Capture the cell that displays the provided text and extract its [x, y] central coordinate. 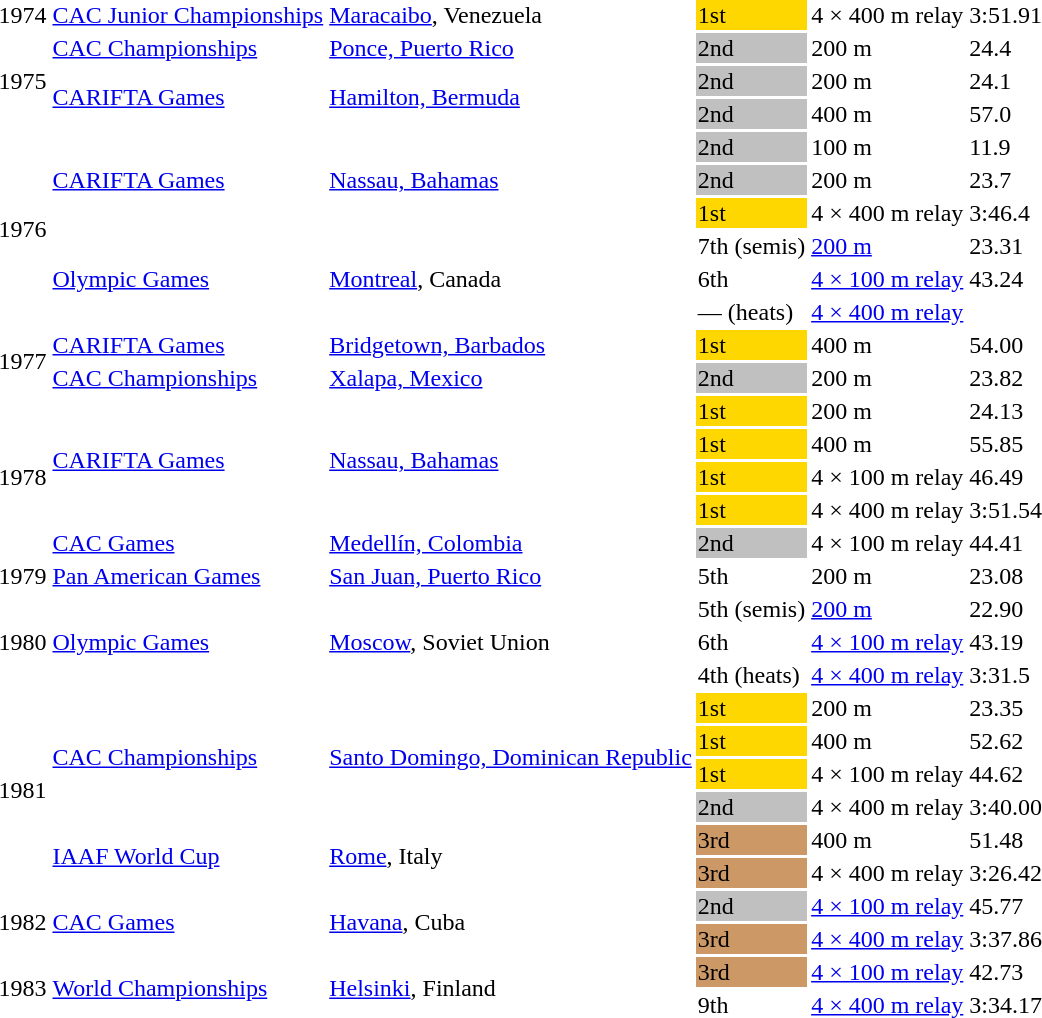
Havana, Cuba [511, 922]
100 m [888, 147]
Bridgetown, Barbados [511, 345]
— (heats) [751, 312]
Santo Domingo, Dominican Republic [511, 758]
5th [751, 576]
Moscow, Soviet Union [511, 642]
San Juan, Puerto Rico [511, 576]
Montreal, Canada [511, 279]
Xalapa, Mexico [511, 378]
7th (semis) [751, 246]
Medellín, Colombia [511, 543]
4th (heats) [751, 675]
IAAF World Cup [188, 856]
5th (semis) [751, 609]
Maracaibo, Venezuela [511, 15]
CAC Junior Championships [188, 15]
Rome, Italy [511, 856]
Ponce, Puerto Rico [511, 48]
Hamilton, Bermuda [511, 98]
Pan American Games [188, 576]
